Provide the [x, y] coordinate of the cell's center where the given text is located.  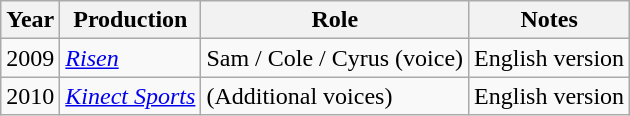
Kinect Sports [130, 96]
Role [335, 20]
(Additional voices) [335, 96]
Production [130, 20]
Sam / Cole / Cyrus (voice) [335, 58]
Year [30, 20]
2010 [30, 96]
Risen [130, 58]
Notes [550, 20]
2009 [30, 58]
